From the cell containing the given text, extract its center point as (X, Y) coordinate. 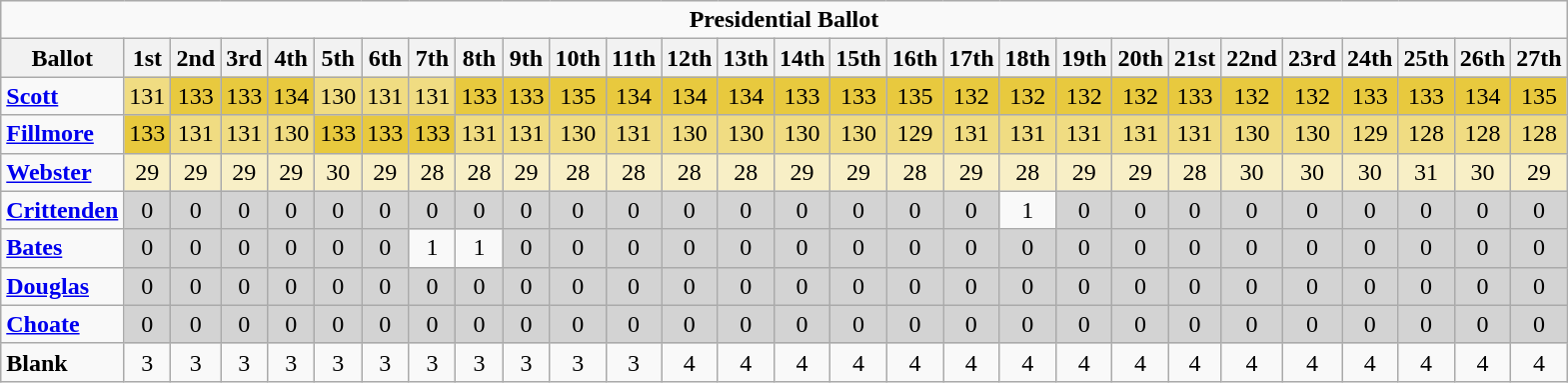
5th (338, 58)
25th (1426, 58)
Scott (62, 96)
16th (914, 58)
15th (858, 58)
20th (1140, 58)
18th (1027, 58)
17th (971, 58)
Presidential Ballot (784, 20)
27th (1539, 58)
6th (386, 58)
11th (634, 58)
7th (432, 58)
Blank (62, 362)
14th (801, 58)
3rd (244, 58)
12th (690, 58)
10th (578, 58)
Webster (62, 172)
23rd (1311, 58)
19th (1083, 58)
Choate (62, 324)
Ballot (62, 58)
8th (480, 58)
13th (746, 58)
9th (526, 58)
21st (1194, 58)
4th (292, 58)
Crittenden (62, 210)
26th (1482, 58)
Fillmore (62, 134)
31 (1426, 172)
1st (148, 58)
22nd (1252, 58)
Douglas (62, 286)
Bates (62, 248)
24th (1369, 58)
2nd (196, 58)
